Return the (X, Y) coordinate for the center point of the cell that contains the specified text.  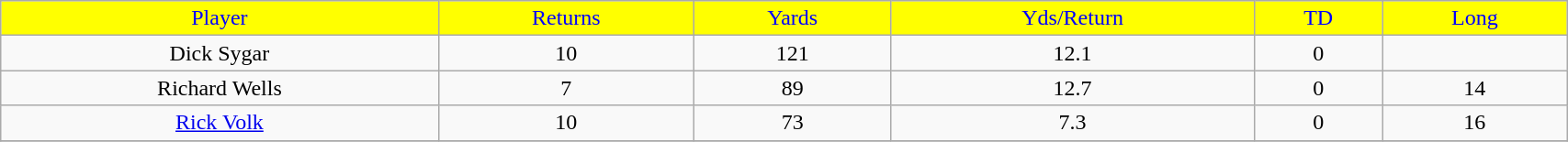
12.1 (1073, 53)
Dick Sygar (220, 53)
7.3 (1073, 123)
Long (1475, 18)
Yards (793, 18)
Rick Volk (220, 123)
12.7 (1073, 88)
14 (1475, 88)
7 (566, 88)
Richard Wells (220, 88)
89 (793, 88)
Yds/Return (1073, 18)
Returns (566, 18)
Player (220, 18)
121 (793, 53)
16 (1475, 123)
73 (793, 123)
TD (1318, 18)
